Detect which cell encompasses the target text, then output its [x, y] center coordinate. 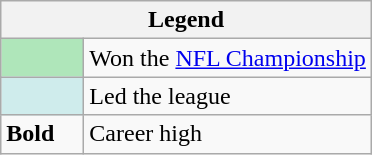
Legend [186, 20]
Bold [42, 134]
Won the NFL Championship [228, 58]
Led the league [228, 96]
Career high [228, 134]
